Search for the cell housing the specified text and yield its [X, Y] center coordinate. 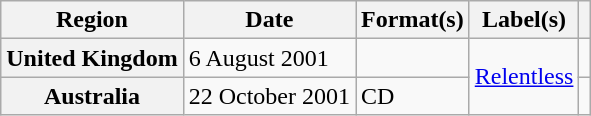
CD [413, 96]
Australia [92, 96]
Region [92, 20]
Label(s) [524, 20]
Relentless [524, 77]
Date [269, 20]
Format(s) [413, 20]
6 August 2001 [269, 58]
22 October 2001 [269, 96]
United Kingdom [92, 58]
